Detect which cell encompasses the target text, then output its [X, Y] center coordinate. 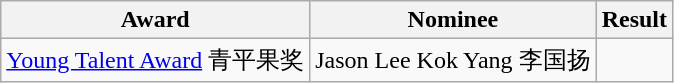
Nominee [453, 20]
Award [156, 20]
Young Talent Award 青平果奖 [156, 60]
Result [634, 20]
Jason Lee Kok Yang 李国扬 [453, 60]
